Locate the cell with the specified text and output its [x, y] center coordinate. 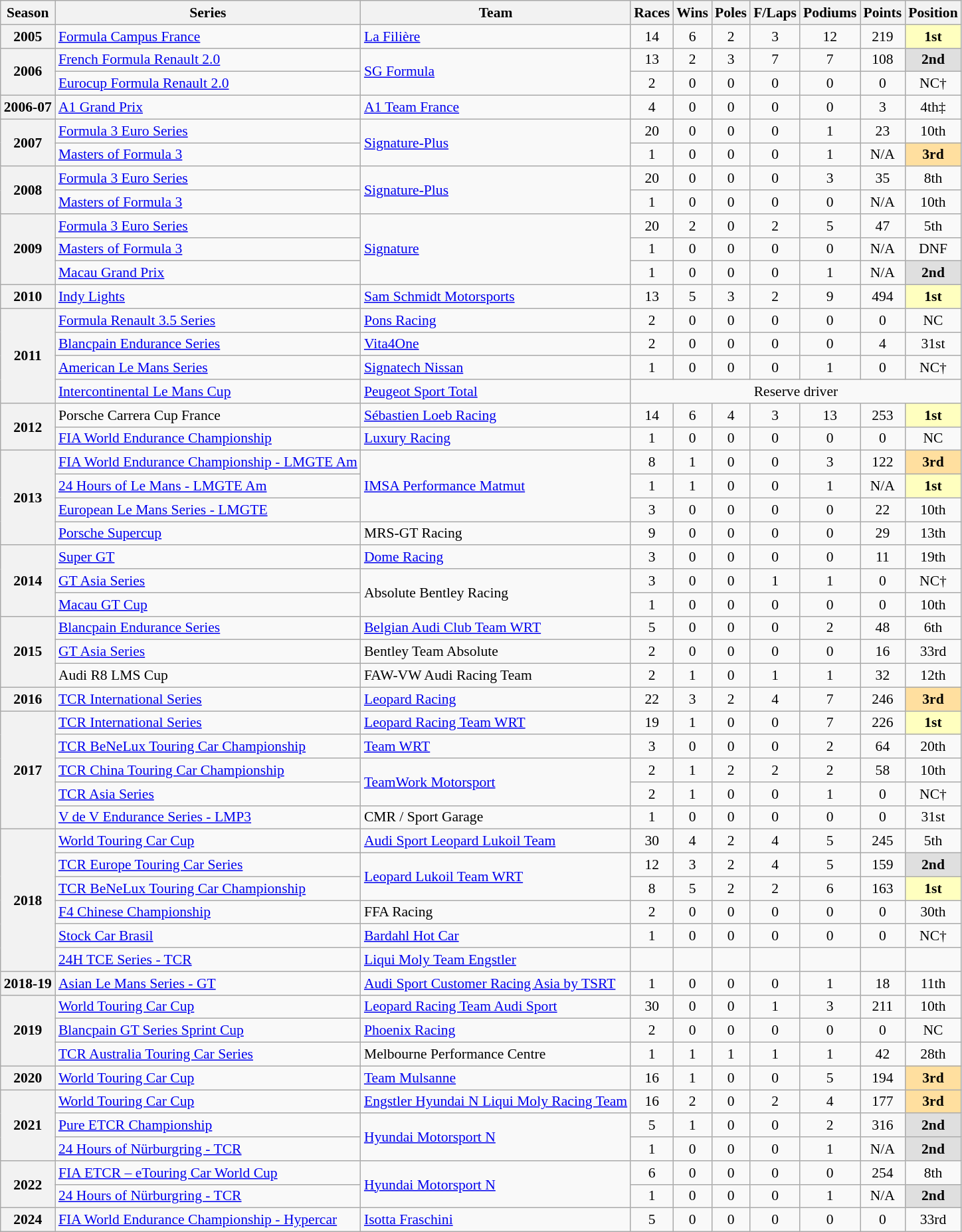
Podiums [830, 13]
12th [933, 676]
FIA World Endurance Championship - Hypercar [208, 1220]
13th [933, 534]
V de V Endurance Series - LMP3 [208, 817]
FIA ETCR – eTouring Car World Cup [208, 1173]
American Le Mans Series [208, 368]
6th [933, 628]
47 [883, 226]
Dome Racing [496, 558]
Position [933, 13]
CMR / Sport Garage [496, 817]
316 [883, 1126]
Intercontinental Le Mans Cup [208, 391]
194 [883, 1078]
A1 Grand Prix [208, 108]
2016 [28, 699]
Peugeot Sport Total [496, 391]
2018-19 [28, 983]
2021 [28, 1126]
Luxury Racing [496, 439]
Formula Campus France [208, 37]
2009 [28, 250]
246 [883, 699]
SG Formula [496, 72]
Macau GT Cup [208, 605]
Absolute Bentley Racing [496, 593]
Porsche Supercup [208, 534]
Leopard Racing Team WRT [496, 723]
Leopard Racing [496, 699]
TCR China Touring Car Championship [208, 770]
Indy Lights [208, 297]
28th [933, 1055]
35 [883, 179]
64 [883, 747]
58 [883, 770]
Season [28, 13]
TCR Asia Series [208, 794]
11 [883, 558]
Audi Sport Leopard Lukoil Team [496, 841]
Melbourne Performance Centre [496, 1055]
Team [496, 13]
177 [883, 1102]
2007 [28, 142]
Points [883, 13]
23 [883, 131]
Reserve driver [796, 391]
Bardahl Hot Car [496, 936]
F4 Chinese Championship [208, 912]
MRS-GT Racing [496, 534]
Wins [692, 13]
Vita4One [496, 344]
2018 [28, 900]
Audi R8 LMS Cup [208, 676]
Liqui Moly Team Engstler [496, 960]
Signature [496, 250]
Isotta Fraschini [496, 1220]
FIA World Endurance Championship [208, 439]
Leopard Racing Team Audi Sport [496, 1007]
Formula Renault 3.5 Series [208, 320]
2015 [28, 651]
La Filière [496, 37]
2006-07 [28, 108]
F/Laps [775, 13]
494 [883, 297]
11th [933, 983]
2011 [28, 356]
Porsche Carrera Cup France [208, 415]
Belgian Audi Club Team WRT [496, 628]
32 [883, 676]
219 [883, 37]
159 [883, 865]
30th [933, 912]
Sébastien Loeb Racing [496, 415]
Signatech Nissan [496, 368]
FAW-VW Audi Racing Team [496, 676]
2013 [28, 498]
TCR Australia Touring Car Series [208, 1055]
Stock Car Brasil [208, 936]
IMSA Performance Matmut [496, 486]
253 [883, 415]
Super GT [208, 558]
2019 [28, 1030]
Poles [731, 13]
Bentley Team Absolute [496, 652]
Blancpain GT Series Sprint Cup [208, 1031]
Eurocup Formula Renault 2.0 [208, 84]
245 [883, 841]
122 [883, 462]
Sam Schmidt Motorsports [496, 297]
Pure ETCR Championship [208, 1126]
Audi Sport Customer Racing Asia by TSRT [496, 983]
2014 [28, 581]
4th‡ [933, 108]
Races [652, 13]
2020 [28, 1078]
254 [883, 1173]
Phoenix Racing [496, 1031]
Team WRT [496, 747]
211 [883, 1007]
Asian Le Mans Series - GT [208, 983]
20th [933, 747]
FIA World Endurance Championship - LMGTE Am [208, 462]
2024 [28, 1220]
48 [883, 628]
29 [883, 534]
2010 [28, 297]
108 [883, 60]
French Formula Renault 2.0 [208, 60]
Series [208, 13]
FFA Racing [496, 912]
A1 Team France [496, 108]
2006 [28, 72]
163 [883, 888]
European Le Mans Series - LMGTE [208, 510]
Team Mulsanne [496, 1078]
TCR Europe Touring Car Series [208, 865]
Leopard Lukoil Team WRT [496, 877]
19th [933, 558]
Pons Racing [496, 320]
24H TCE Series - TCR [208, 960]
18 [883, 983]
Engstler Hyundai N Liqui Moly Racing Team [496, 1102]
226 [883, 723]
2022 [28, 1184]
2005 [28, 37]
2012 [28, 427]
42 [883, 1055]
Macau Grand Prix [208, 273]
2017 [28, 770]
24 Hours of Le Mans - LMGTE Am [208, 486]
2008 [28, 190]
DNF [933, 249]
TeamWork Motorsport [496, 781]
19 [652, 723]
